Find where the given text appears and provide that cell's center as [x, y] coordinate. 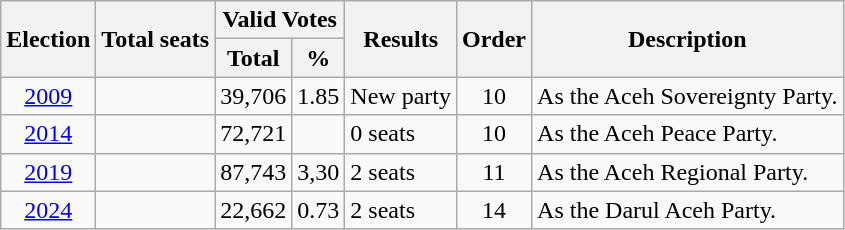
As the Aceh Peace Party. [688, 134]
2014 [48, 134]
87,743 [254, 172]
3,30 [318, 172]
0.73 [318, 210]
2009 [48, 96]
Order [494, 39]
Results [401, 39]
As the Darul Aceh Party. [688, 210]
39,706 [254, 96]
Description [688, 39]
Valid Votes [280, 20]
As the Aceh Regional Party. [688, 172]
22,662 [254, 210]
2019 [48, 172]
1.85 [318, 96]
Total seats [156, 39]
Election [48, 39]
0 seats [401, 134]
New party [401, 96]
11 [494, 172]
14 [494, 210]
As the Aceh Sovereignty Party. [688, 96]
2024 [48, 210]
72,721 [254, 134]
% [318, 58]
Total [254, 58]
